Provide the (x, y) coordinate of the cell's center where the given text is located.  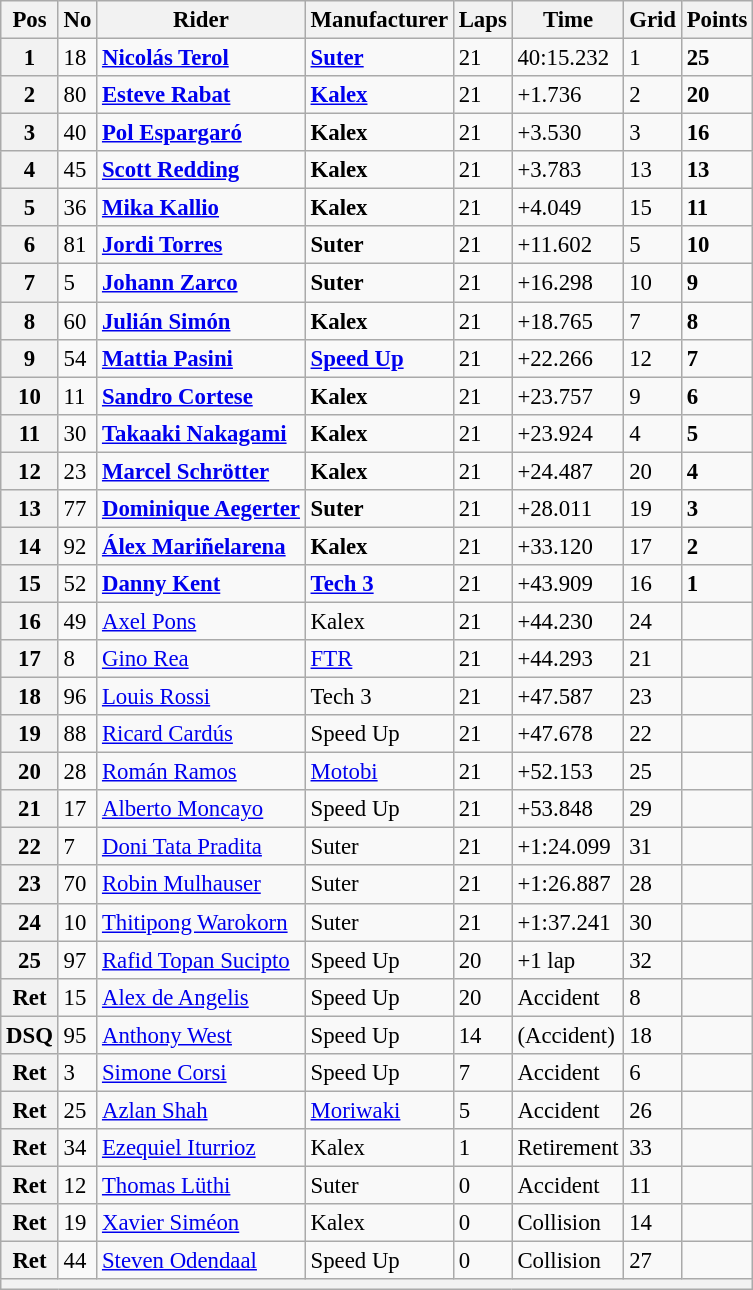
+24.487 (568, 471)
Thitipong Warokorn (202, 922)
96 (77, 697)
29 (652, 809)
Robin Mulhauser (202, 885)
+1.736 (568, 95)
DSQ (30, 1035)
54 (77, 358)
+23.924 (568, 433)
Rider (202, 20)
Gino Rea (202, 659)
Moriwaki (379, 1110)
Jordi Torres (202, 245)
Anthony West (202, 1035)
Takaaki Nakagami (202, 433)
+53.848 (568, 809)
95 (77, 1035)
Esteve Rabat (202, 95)
Axel Pons (202, 621)
52 (77, 584)
+47.587 (568, 697)
Nicolás Terol (202, 58)
+43.909 (568, 584)
Xavier Siméon (202, 1223)
Julián Simón (202, 321)
Pos (30, 20)
40:15.232 (568, 58)
31 (652, 847)
+1 lap (568, 960)
Laps (482, 20)
(Accident) (568, 1035)
Alex de Angelis (202, 997)
+18.765 (568, 321)
Rafid Topan Sucipto (202, 960)
81 (77, 245)
Simone Corsi (202, 1073)
+3.530 (568, 133)
+22.266 (568, 358)
Danny Kent (202, 584)
49 (77, 621)
Pol Espargaró (202, 133)
+23.757 (568, 396)
+33.120 (568, 546)
Álex Mariñelarena (202, 546)
Steven Odendaal (202, 1261)
Alberto Moncayo (202, 809)
+16.298 (568, 283)
Thomas Lüthi (202, 1185)
Marcel Schrötter (202, 471)
97 (77, 960)
+11.602 (568, 245)
60 (77, 321)
Mika Kallio (202, 208)
Dominique Aegerter (202, 509)
Motobi (379, 772)
Manufacturer (379, 20)
Ricard Cardús (202, 734)
77 (77, 509)
Mattia Pasini (202, 358)
40 (77, 133)
FTR (379, 659)
Scott Redding (202, 170)
44 (77, 1261)
+47.678 (568, 734)
Román Ramos (202, 772)
32 (652, 960)
34 (77, 1148)
Time (568, 20)
+4.049 (568, 208)
Grid (652, 20)
+3.783 (568, 170)
+1:26.887 (568, 885)
36 (77, 208)
Azlan Shah (202, 1110)
Johann Zarco (202, 283)
+52.153 (568, 772)
Retirement (568, 1148)
No (77, 20)
Sandro Cortese (202, 396)
Ezequiel Iturrioz (202, 1148)
+1:24.099 (568, 847)
+44.293 (568, 659)
+28.011 (568, 509)
+1:37.241 (568, 922)
+44.230 (568, 621)
33 (652, 1148)
Louis Rossi (202, 697)
70 (77, 885)
Doni Tata Pradita (202, 847)
92 (77, 546)
88 (77, 734)
27 (652, 1261)
Points (716, 20)
45 (77, 170)
26 (652, 1110)
80 (77, 95)
